Identify which cell holds the provided text, then report its (X, Y) central coordinate. 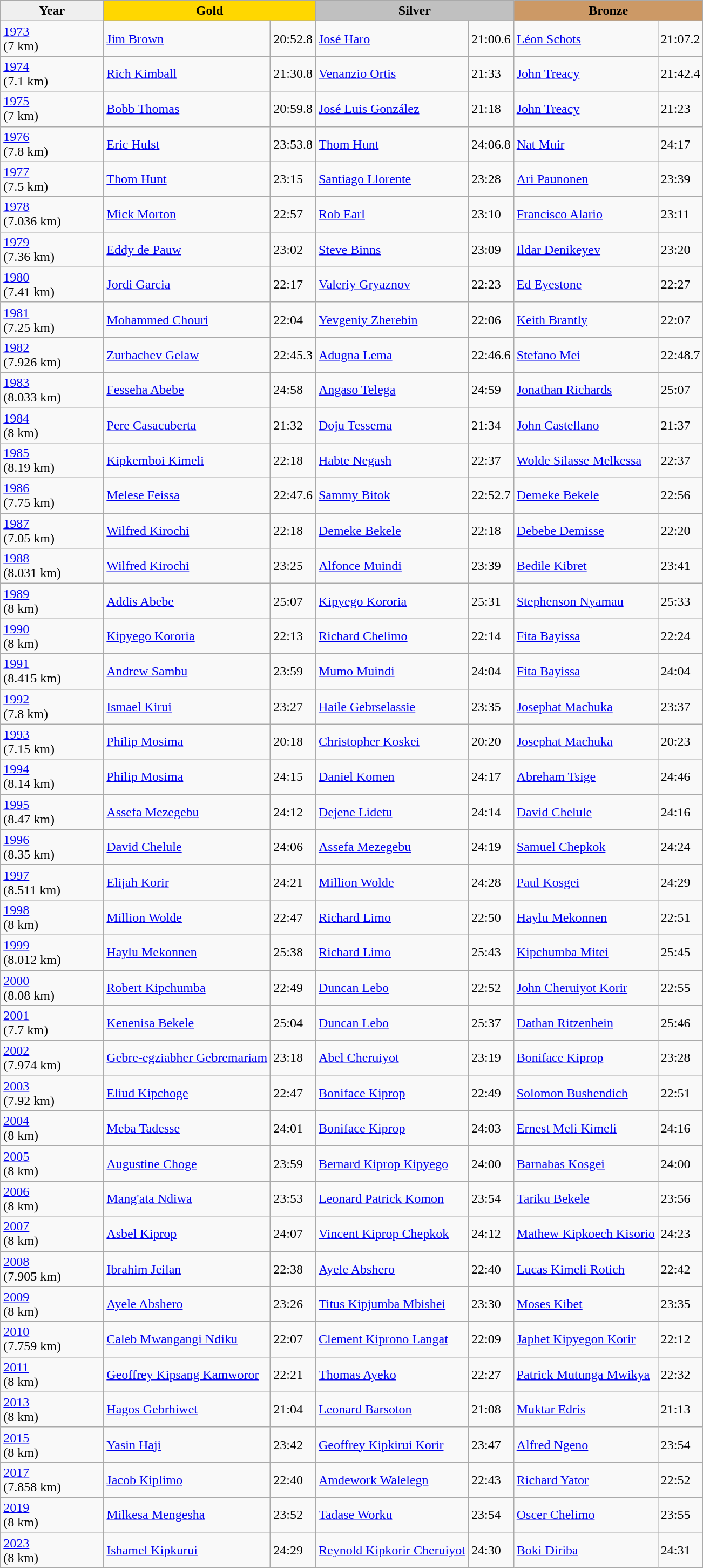
21:13 (680, 1409)
24:46 (680, 777)
1990(8 km) (52, 636)
1986(7.75 km) (52, 496)
23:19 (491, 1058)
1973(7 km) (52, 39)
23:02 (293, 250)
Jacob Kiplimo (187, 1479)
2007(8 km) (52, 1234)
24:01 (293, 1128)
Jordi Garcia (187, 284)
Lucas Kimeli Rotich (585, 1269)
Alfred Ngeno (585, 1445)
1981(7.25 km) (52, 320)
1975(7 km) (52, 109)
Muktar Edris (585, 1409)
22:32 (680, 1375)
Pere Casacuberta (187, 425)
23:53 (293, 1198)
24:59 (491, 390)
Tadase Worku (392, 1515)
Léon Schots (585, 39)
23:26 (293, 1304)
21:18 (491, 109)
2009(8 km) (52, 1304)
Eddy de Pauw (187, 250)
1996(8.35 km) (52, 847)
Tariku Bekele (585, 1198)
Kenenisa Bekele (187, 1023)
20:18 (293, 741)
23:09 (491, 250)
23:10 (491, 214)
21:30.8 (293, 73)
Barnabas Kosgei (585, 1164)
1989(8 km) (52, 601)
23:55 (680, 1515)
Abel Cheruiyot (392, 1058)
Amdework Walelegn (392, 1479)
2011(8 km) (52, 1375)
Mumo Muindi (392, 671)
Samuel Chepkok (585, 847)
2010(7.759 km) (52, 1339)
2008(7.905 km) (52, 1269)
Bobb Thomas (187, 109)
Bronze (608, 11)
Venanzio Ortis (392, 73)
22:38 (293, 1269)
21:04 (293, 1409)
22:24 (680, 636)
Jim Brown (187, 39)
25:46 (680, 1023)
Leonard Barsoton (392, 1409)
1997(8.511 km) (52, 882)
Ildar Denikeyev (585, 250)
Keith Brantly (585, 320)
Ishamel Kipkurui (187, 1550)
2019(8 km) (52, 1515)
Valeriy Gryaznov (392, 284)
22:43 (491, 1479)
24:07 (293, 1234)
22:42 (680, 1269)
1979(7.36 km) (52, 250)
Zurbachev Gelaw (187, 354)
24:06 (293, 847)
20:20 (491, 741)
Oscer Chelimo (585, 1515)
23:30 (491, 1304)
Steve Binns (392, 250)
22:50 (491, 917)
20:52.8 (293, 39)
Year (52, 11)
Solomon Bushendich (585, 1094)
22:14 (491, 636)
21:23 (680, 109)
Patrick Mutunga Mwikya (585, 1375)
22:48.7 (680, 354)
21:07.2 (680, 39)
Francisco Alario (585, 214)
Boki Diriba (585, 1550)
Ed Eyestone (585, 284)
Rich Kimball (187, 73)
Ibrahim Jeilan (187, 1269)
2005(8 km) (52, 1164)
Ernest Meli Kimeli (585, 1128)
22:47.6 (293, 496)
Gold (209, 11)
23:18 (293, 1058)
Augustine Choge (187, 1164)
2004(8 km) (52, 1128)
25:33 (680, 601)
1985(8.19 km) (52, 460)
John Cheruiyot Korir (585, 988)
23:15 (293, 179)
Melese Feissa (187, 496)
Geoffrey Kipsang Kamworor (187, 1375)
1988(8.031 km) (52, 566)
Yasin Haji (187, 1445)
21:00.6 (491, 39)
Meba Tadesse (187, 1128)
22:55 (680, 988)
25:38 (293, 952)
Mang'ata Ndiwa (187, 1198)
20:59.8 (293, 109)
Bedile Kibret (585, 566)
Eliud Kipchoge (187, 1094)
Mathew Kipkoech Kisorio (585, 1234)
Stefano Mei (585, 354)
23:11 (680, 214)
Hagos Gebrhiwet (187, 1409)
Robert Kipchumba (187, 988)
22:12 (680, 1339)
1992(7.8 km) (52, 707)
22:52.7 (491, 496)
Mick Morton (187, 214)
1995(8.47 km) (52, 812)
22:57 (293, 214)
1994(8.14 km) (52, 777)
24:28 (491, 882)
1974(7.1 km) (52, 73)
22:04 (293, 320)
24:58 (293, 390)
Bernard Kiprop Kipyego (392, 1164)
24:23 (680, 1234)
2001(7.7 km) (52, 1023)
22:23 (491, 284)
24:30 (491, 1550)
23:25 (293, 566)
Dathan Ritzenhein (585, 1023)
2023(8 km) (52, 1550)
23:56 (680, 1198)
Wolde Silasse Melkessa (585, 460)
Moses Kibet (585, 1304)
Santiago Llorente (392, 179)
José Haro (392, 39)
1993(7.15 km) (52, 741)
Eric Hulst (187, 144)
22:17 (293, 284)
Christopher Koskei (392, 741)
1980(7.41 km) (52, 284)
Ismael Kirui (187, 707)
Kipchumba Mitei (585, 952)
21:42.4 (680, 73)
22:09 (491, 1339)
1998(8 km) (52, 917)
1999(8.012 km) (52, 952)
1976(7.8 km) (52, 144)
Fesseha Abebe (187, 390)
21:34 (491, 425)
Paul Kosgei (585, 882)
1991(8.415 km) (52, 671)
2003(7.92 km) (52, 1094)
Geoffrey Kipkirui Korir (392, 1445)
24:31 (680, 1550)
Richard Yator (585, 1479)
25:45 (680, 952)
Kipkemboi Kimeli (187, 460)
Adugna Lema (392, 354)
Clement Kiprono Langat (392, 1339)
Richard Chelimo (392, 636)
Debebe Demisse (585, 531)
24:03 (491, 1128)
2000(8.08 km) (52, 988)
Doju Tessema (392, 425)
25:43 (491, 952)
Abreham Tsige (585, 777)
Dejene Lidetu (392, 812)
Thomas Ayeko (392, 1375)
22:20 (680, 531)
21:37 (680, 425)
Alfonce Muindi (392, 566)
23:37 (680, 707)
Sammy Bitok (392, 496)
Japhet Kipyegon Korir (585, 1339)
25:37 (491, 1023)
Ari Paunonen (585, 179)
Caleb Mwangangi Ndiku (187, 1339)
2013(8 km) (52, 1409)
Angaso Telega (392, 390)
Rob Earl (392, 214)
21:32 (293, 425)
23:47 (491, 1445)
2017(7.858 km) (52, 1479)
2015(8 km) (52, 1445)
Nat Muir (585, 144)
Habte Negash (392, 460)
22:21 (293, 1375)
Milkesa Mengesha (187, 1515)
22:45.3 (293, 354)
Andrew Sambu (187, 671)
24:21 (293, 882)
21:08 (491, 1409)
Gebre-egziabher Gebremariam (187, 1058)
Asbel Kiprop (187, 1234)
1978(7.036 km) (52, 214)
Elijah Korir (187, 882)
Haile Gebrselassie (392, 707)
25:31 (491, 601)
24:06.8 (491, 144)
Silver (415, 11)
Leonard Patrick Komon (392, 1198)
23:52 (293, 1515)
23:27 (293, 707)
24:15 (293, 777)
Jonathan Richards (585, 390)
23:42 (293, 1445)
24:24 (680, 847)
1977(7.5 km) (52, 179)
2002(7.974 km) (52, 1058)
1983(8.033 km) (52, 390)
21:33 (491, 73)
Mohammed Chouri (187, 320)
24:14 (491, 812)
23:41 (680, 566)
Titus Kipjumba Mbishei (392, 1304)
Daniel Komen (392, 777)
22:06 (491, 320)
24:19 (491, 847)
2006(8 km) (52, 1198)
Stephenson Nyamau (585, 601)
1987(7.05 km) (52, 531)
Addis Abebe (187, 601)
22:46.6 (491, 354)
20:23 (680, 741)
23:20 (680, 250)
1982(7.926 km) (52, 354)
Yevgeniy Zherebin (392, 320)
1984(8 km) (52, 425)
23:53.8 (293, 144)
22:13 (293, 636)
22:56 (680, 496)
John Castellano (585, 425)
José Luis González (392, 109)
25:04 (293, 1023)
Vincent Kiprop Chepkok (392, 1234)
Reynold Kipkorir Cheruiyot (392, 1550)
